Find where the given text appears and provide that cell's center as [x, y] coordinate. 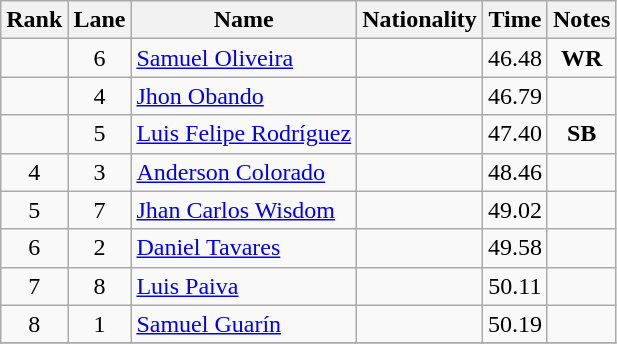
49.02 [514, 210]
Nationality [420, 20]
Jhon Obando [244, 96]
Time [514, 20]
Luis Felipe Rodríguez [244, 134]
50.11 [514, 286]
Lane [100, 20]
WR [581, 58]
Daniel Tavares [244, 248]
3 [100, 172]
1 [100, 324]
50.19 [514, 324]
Name [244, 20]
49.58 [514, 248]
Anderson Colorado [244, 172]
2 [100, 248]
47.40 [514, 134]
Rank [34, 20]
46.48 [514, 58]
Jhan Carlos Wisdom [244, 210]
48.46 [514, 172]
Samuel Guarín [244, 324]
Samuel Oliveira [244, 58]
Luis Paiva [244, 286]
Notes [581, 20]
SB [581, 134]
46.79 [514, 96]
